Locate the cell with the specified text and output its [X, Y] center coordinate. 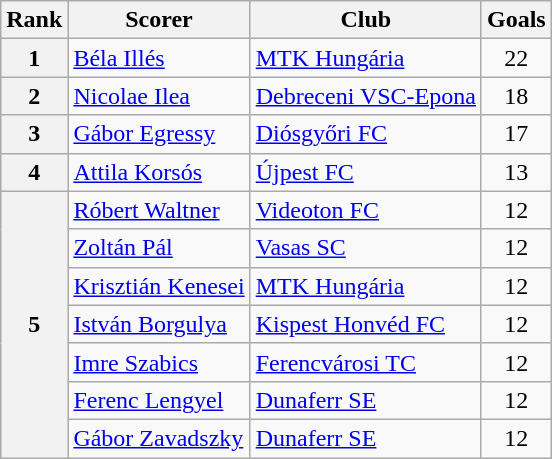
2 [34, 96]
Gábor Zavadszky [159, 438]
17 [516, 134]
Debreceni VSC-Epona [366, 96]
Róbert Waltner [159, 210]
5 [34, 324]
18 [516, 96]
Scorer [159, 20]
Gábor Egressy [159, 134]
Kispest Honvéd FC [366, 324]
Club [366, 20]
Ferencvárosi TC [366, 362]
Goals [516, 20]
Vasas SC [366, 248]
Krisztián Kenesei [159, 286]
István Borgulya [159, 324]
Nicolae Ilea [159, 96]
Újpest FC [366, 172]
4 [34, 172]
Imre Szabics [159, 362]
Zoltán Pál [159, 248]
1 [34, 58]
Béla Illés [159, 58]
Rank [34, 20]
Videoton FC [366, 210]
Ferenc Lengyel [159, 400]
Diósgyőri FC [366, 134]
13 [516, 172]
3 [34, 134]
22 [516, 58]
Attila Korsós [159, 172]
